Identify which cell holds the provided text, then report its (X, Y) central coordinate. 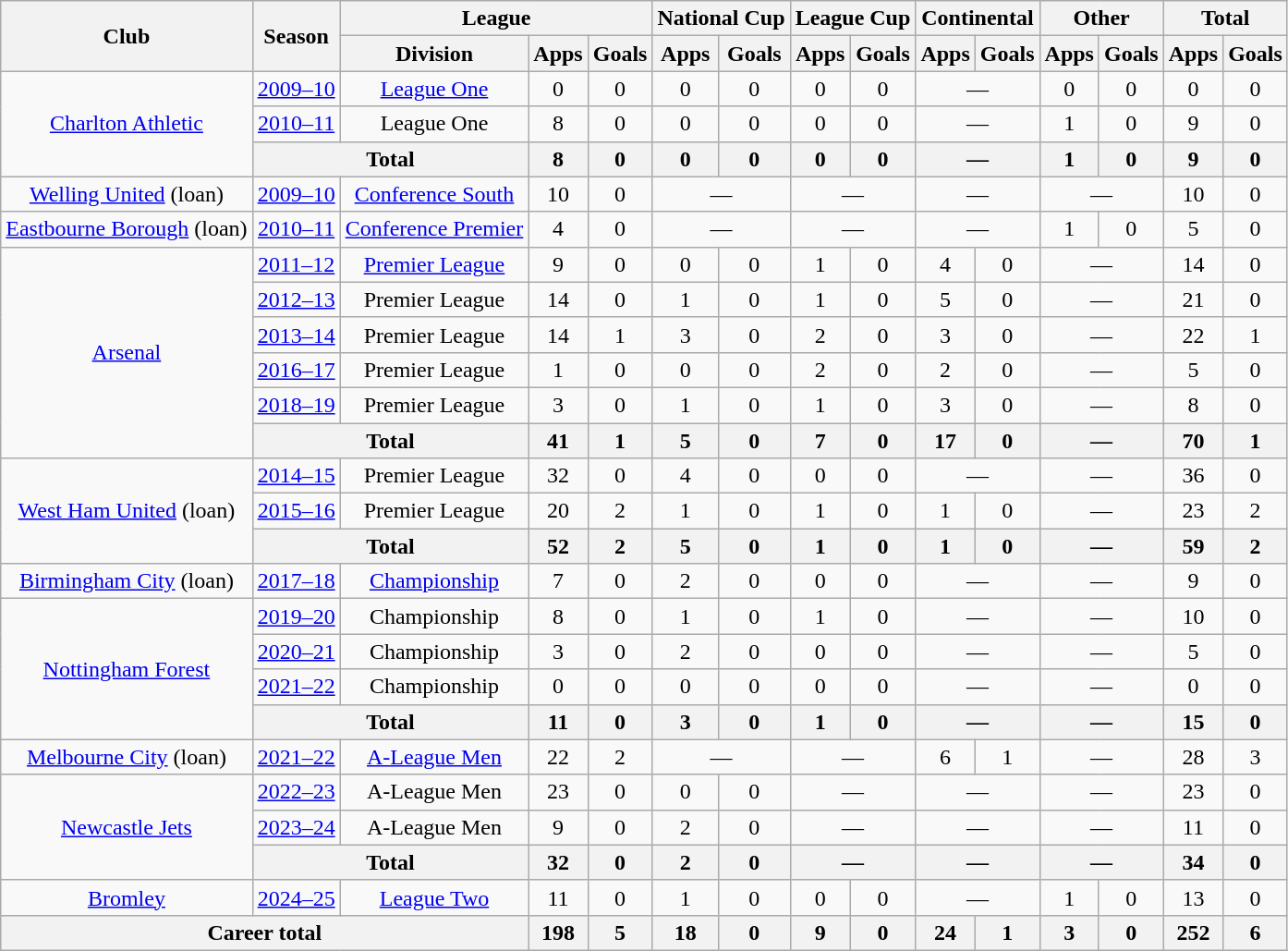
18 (686, 933)
70 (1193, 441)
2011–12 (296, 264)
2023–24 (296, 827)
2015–16 (296, 511)
2018–19 (296, 405)
Newcastle Jets (127, 827)
League Two (434, 897)
Division (434, 54)
2016–17 (296, 370)
Charlton Athletic (127, 124)
2014–15 (296, 476)
League Cup (853, 18)
2022–23 (296, 792)
52 (558, 546)
League (496, 18)
13 (1193, 897)
17 (945, 441)
West Ham United (loan) (127, 511)
Birmingham City (loan) (127, 581)
Club (127, 36)
Nottingham Forest (127, 669)
2020–21 (296, 652)
2013–14 (296, 335)
National Cup (721, 18)
Conference South (434, 194)
Eastbourne Borough (loan) (127, 229)
Welling United (loan) (127, 194)
41 (558, 441)
Continental (978, 18)
252 (1193, 933)
34 (1193, 862)
28 (1193, 757)
Conference Premier (434, 229)
15 (1193, 722)
59 (1193, 546)
2012–13 (296, 299)
2019–20 (296, 616)
21 (1193, 299)
198 (558, 933)
24 (945, 933)
Arsenal (127, 352)
36 (1193, 476)
Bromley (127, 897)
Career total (264, 933)
Other (1101, 18)
Melbourne City (loan) (127, 757)
2017–18 (296, 581)
20 (558, 511)
2024–25 (296, 897)
Season (296, 36)
